Search for the cell housing the specified text and yield its (X, Y) center coordinate. 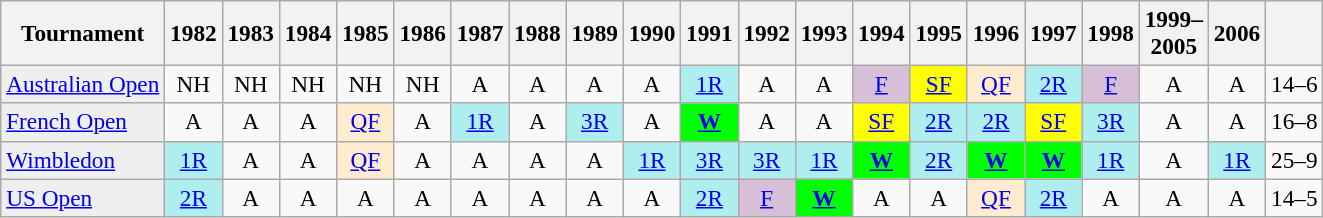
1996 (996, 32)
Wimbledon (83, 160)
1984 (308, 32)
Australian Open (83, 84)
1998 (1110, 32)
1991 (710, 32)
1986 (422, 32)
14–6 (1294, 84)
16–8 (1294, 122)
14–5 (1294, 197)
1995 (938, 32)
2006 (1236, 32)
1994 (882, 32)
1992 (766, 32)
1988 (538, 32)
1982 (194, 32)
1999–2005 (1174, 32)
25–9 (1294, 160)
Tournament (83, 32)
1987 (480, 32)
1997 (1054, 32)
1985 (366, 32)
1993 (824, 32)
1989 (594, 32)
French Open (83, 122)
1990 (652, 32)
1983 (250, 32)
US Open (83, 197)
